Scan for the cell matching the given text and deliver its [X, Y] coordinate at center. 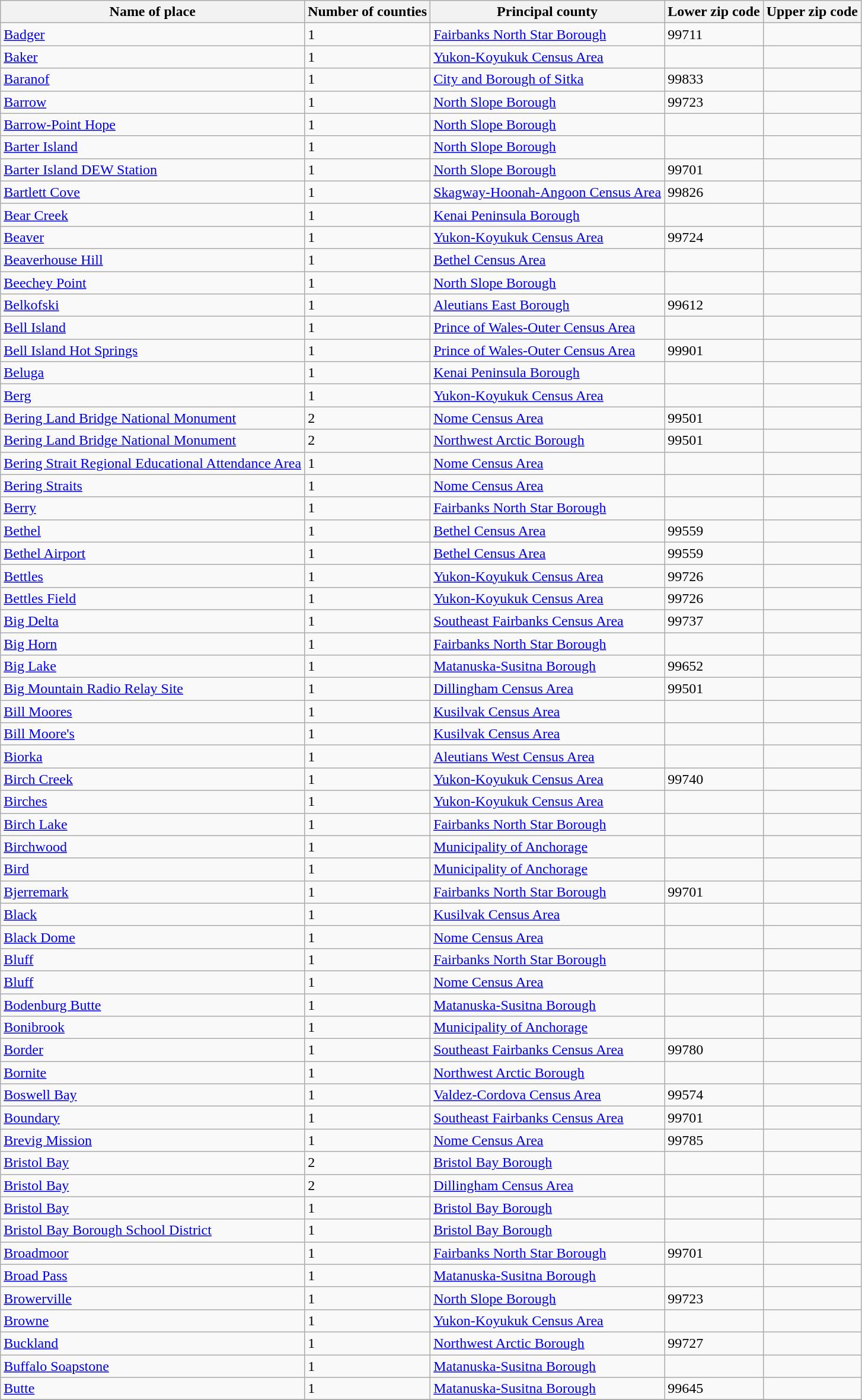
99724 [714, 237]
99711 [714, 34]
Black Dome [153, 937]
Lower zip code [714, 12]
Birch Lake [153, 824]
Bear Creek [153, 215]
Birch Creek [153, 779]
Aleutians East Borough [548, 305]
Barrow [153, 102]
Bettles [153, 576]
Bjerremark [153, 892]
99833 [714, 79]
Beluga [153, 373]
Browerville [153, 1298]
Bering Straits [153, 486]
Bettles Field [153, 598]
Bill Moores [153, 712]
Broad Pass [153, 1275]
Barter Island [153, 147]
Boundary [153, 1118]
Birchwood [153, 847]
Barrow-Point Hope [153, 125]
Bird [153, 869]
Bering Strait Regional Educational Attendance Area [153, 463]
Bill Moore's [153, 734]
99727 [714, 1343]
99785 [714, 1140]
Browne [153, 1321]
99652 [714, 666]
Valdez-Cordova Census Area [548, 1095]
City and Borough of Sitka [548, 79]
Beechey Point [153, 283]
99574 [714, 1095]
Buffalo Soapstone [153, 1366]
99612 [714, 305]
Baranof [153, 79]
Big Horn [153, 643]
Bell Island Hot Springs [153, 350]
Birches [153, 802]
99780 [714, 1050]
Border [153, 1050]
99645 [714, 1389]
Bonibrook [153, 1028]
Big Lake [153, 666]
Buckland [153, 1343]
Broadmoor [153, 1253]
Bristol Bay Borough School District [153, 1230]
Big Delta [153, 621]
Bell Island [153, 328]
99737 [714, 621]
Berry [153, 508]
99826 [714, 192]
Name of place [153, 12]
Boswell Bay [153, 1095]
Badger [153, 34]
Number of counties [368, 12]
Brevig Mission [153, 1140]
Baker [153, 57]
Butte [153, 1389]
Bodenburg Butte [153, 1005]
Barter Island DEW Station [153, 170]
Upper zip code [812, 12]
99901 [714, 350]
Belkofski [153, 305]
Big Mountain Radio Relay Site [153, 689]
Bethel [153, 531]
Bornite [153, 1073]
Bartlett Cove [153, 192]
99740 [714, 779]
Principal county [548, 12]
Biorka [153, 757]
Black [153, 914]
Bethel Airport [153, 553]
Beaverhouse Hill [153, 260]
Skagway-Hoonah-Angoon Census Area [548, 192]
Beaver [153, 237]
Aleutians West Census Area [548, 757]
Berg [153, 396]
